Find where the given text appears and provide that cell's center as (X, Y) coordinate. 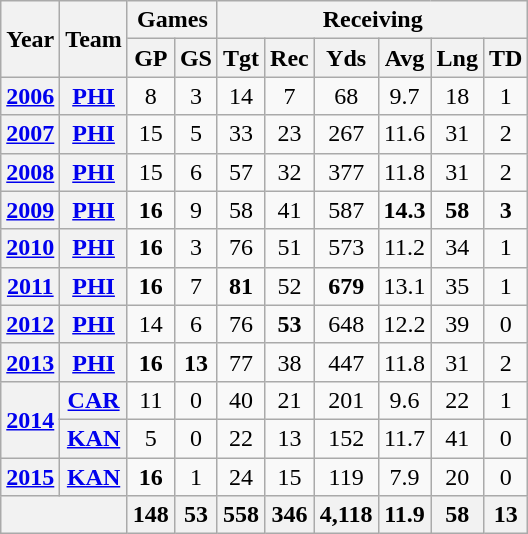
38 (290, 362)
18 (457, 96)
11.6 (404, 134)
51 (290, 248)
2011 (30, 286)
32 (290, 172)
57 (240, 172)
39 (457, 324)
24 (240, 477)
33 (240, 134)
Team (94, 39)
23 (290, 134)
11.7 (404, 438)
2009 (30, 210)
9.7 (404, 96)
573 (346, 248)
2015 (30, 477)
81 (240, 286)
11 (150, 400)
Rec (290, 58)
587 (346, 210)
Year (30, 39)
2006 (30, 96)
2013 (30, 362)
Receiving (372, 20)
14.3 (404, 210)
558 (240, 515)
152 (346, 438)
13.1 (404, 286)
34 (457, 248)
346 (290, 515)
201 (346, 400)
648 (346, 324)
GP (150, 58)
7.9 (404, 477)
CAR (94, 400)
52 (290, 286)
TD (505, 58)
Tgt (240, 58)
12.2 (404, 324)
119 (346, 477)
GS (196, 58)
2012 (30, 324)
447 (346, 362)
40 (240, 400)
77 (240, 362)
Avg (404, 58)
9.6 (404, 400)
267 (346, 134)
Lng (457, 58)
21 (290, 400)
9 (196, 210)
20 (457, 477)
68 (346, 96)
148 (150, 515)
11.9 (404, 515)
377 (346, 172)
2007 (30, 134)
8 (150, 96)
2014 (30, 419)
Games (172, 20)
Yds (346, 58)
679 (346, 286)
4,118 (346, 515)
2010 (30, 248)
2008 (30, 172)
35 (457, 286)
11.2 (404, 248)
